Capture the cell that displays the provided text and extract its [x, y] central coordinate. 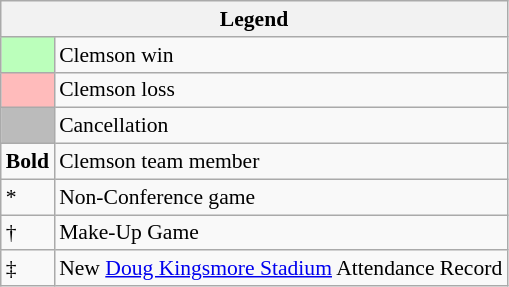
Make-Up Game [280, 233]
Non-Conference game [280, 197]
Clemson team member [280, 162]
Clemson win [280, 55]
* [28, 197]
Clemson loss [280, 90]
‡ [28, 269]
New Doug Kingsmore Stadium Attendance Record [280, 269]
Legend [254, 19]
† [28, 233]
Bold [28, 162]
Cancellation [280, 126]
